Extract the [X, Y] coordinate from the center of the cell holding the provided text.  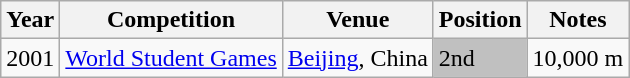
Notes [578, 20]
Venue [358, 20]
2nd [480, 58]
Year [30, 20]
Beijing, China [358, 58]
Position [480, 20]
World Student Games [171, 58]
Competition [171, 20]
2001 [30, 58]
10,000 m [578, 58]
